Identify which cell holds the provided text, then report its [x, y] central coordinate. 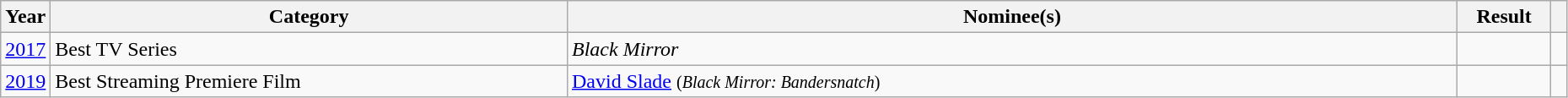
Nominee(s) [1012, 17]
Year [25, 17]
Result [1503, 17]
2019 [25, 81]
David Slade (Black Mirror: Bandersnatch) [1012, 81]
Best Streaming Premiere Film [309, 81]
Black Mirror [1012, 49]
2017 [25, 49]
Best TV Series [309, 49]
Category [309, 17]
